Return (X, Y) of the center of cell containing provided text 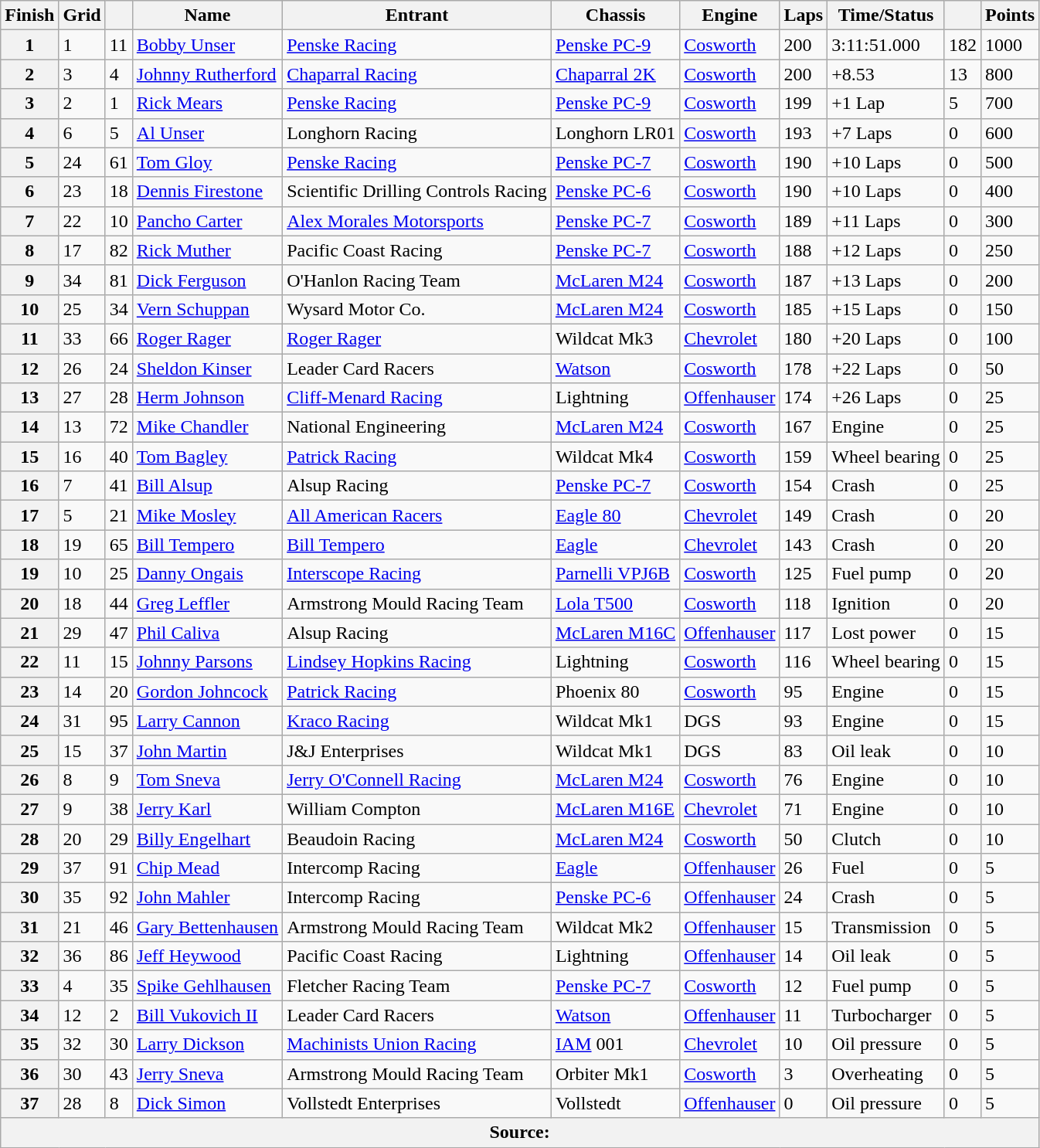
Ignition (886, 603)
189 (804, 221)
Wysard Motor Co. (417, 309)
John Martin (207, 750)
Gordon Johncock (207, 691)
65 (119, 545)
Rick Mears (207, 104)
117 (804, 633)
66 (119, 338)
Alex Morales Motorsports (417, 221)
116 (804, 662)
Eagle 80 (615, 515)
61 (119, 162)
Tom Sneva (207, 779)
300 (1009, 221)
38 (119, 809)
188 (804, 250)
Mike Mosley (207, 515)
National Engineering (417, 427)
Parnelli VPJ6B (615, 574)
Lindsey Hopkins Racing (417, 662)
Larry Dickson (207, 1044)
Wildcat Mk4 (615, 457)
Al Unser (207, 133)
500 (1009, 162)
Beaudoin Racing (417, 838)
IAM 001 (615, 1044)
159 (804, 457)
McLaren M16C (615, 633)
81 (119, 280)
92 (119, 898)
174 (804, 398)
William Compton (417, 809)
46 (119, 927)
Billy Engelhart (207, 838)
Rick Muther (207, 250)
+8.53 (886, 74)
Points (1009, 15)
149 (804, 515)
Name (207, 15)
Time/Status (886, 15)
154 (804, 486)
Finish (29, 15)
Transmission (886, 927)
Chip Mead (207, 868)
+7 Laps (886, 133)
Overheating (886, 1074)
Jerry Karl (207, 809)
1000 (1009, 45)
41 (119, 486)
700 (1009, 104)
Larry Cannon (207, 721)
Grid (82, 15)
O'Hanlon Racing Team (417, 280)
Tom Gloy (207, 162)
76 (804, 779)
Longhorn LR01 (615, 133)
Longhorn Racing (417, 133)
100 (1009, 338)
Johnny Rutherford (207, 74)
400 (1009, 192)
Chaparral Racing (417, 74)
+26 Laps (886, 398)
Dick Simon (207, 1103)
+13 Laps (886, 280)
40 (119, 457)
J&J Enterprises (417, 750)
+15 Laps (886, 309)
Kraco Racing (417, 721)
93 (804, 721)
Phil Caliva (207, 633)
+1 Lap (886, 104)
Greg Leffler (207, 603)
+11 Laps (886, 221)
+12 Laps (886, 250)
143 (804, 545)
Mike Chandler (207, 427)
Fuel (886, 868)
Phoenix 80 (615, 691)
Johnny Parsons (207, 662)
250 (1009, 250)
Tom Bagley (207, 457)
800 (1009, 74)
193 (804, 133)
Turbocharger (886, 1015)
+22 Laps (886, 369)
Lost power (886, 633)
Cliff-Menard Racing (417, 398)
125 (804, 574)
180 (804, 338)
Lola T500 (615, 603)
Chaparral 2K (615, 74)
Bill Alsup (207, 486)
McLaren M16E (615, 809)
Spike Gehlhausen (207, 986)
83 (804, 750)
+20 Laps (886, 338)
118 (804, 603)
Chassis (615, 15)
Interscope Racing (417, 574)
43 (119, 1074)
Vollstedt Enterprises (417, 1103)
Bill Vukovich II (207, 1015)
Orbiter Mk1 (615, 1074)
Entrant (417, 15)
Gary Bettenhausen (207, 927)
Fletcher Racing Team (417, 986)
187 (804, 280)
150 (1009, 309)
Vern Schuppan (207, 309)
Jerry Sneva (207, 1074)
71 (804, 809)
91 (119, 868)
John Mahler (207, 898)
86 (119, 956)
Dennis Firestone (207, 192)
44 (119, 603)
Wildcat Mk2 (615, 927)
Clutch (886, 838)
Bobby Unser (207, 45)
47 (119, 633)
Scientific Drilling Controls Racing (417, 192)
Pancho Carter (207, 221)
Dick Ferguson (207, 280)
Laps (804, 15)
Danny Ongais (207, 574)
167 (804, 427)
178 (804, 369)
Wildcat Mk3 (615, 338)
All American Racers (417, 515)
Herm Johnson (207, 398)
Vollstedt (615, 1103)
3:11:51.000 (886, 45)
Jeff Heywood (207, 956)
72 (119, 427)
Machinists Union Racing (417, 1044)
185 (804, 309)
199 (804, 104)
Source: (520, 1133)
182 (963, 45)
82 (119, 250)
Jerry O'Connell Racing (417, 779)
Sheldon Kinser (207, 369)
600 (1009, 133)
